Scan for the cell matching the given text and deliver its [X, Y] coordinate at center. 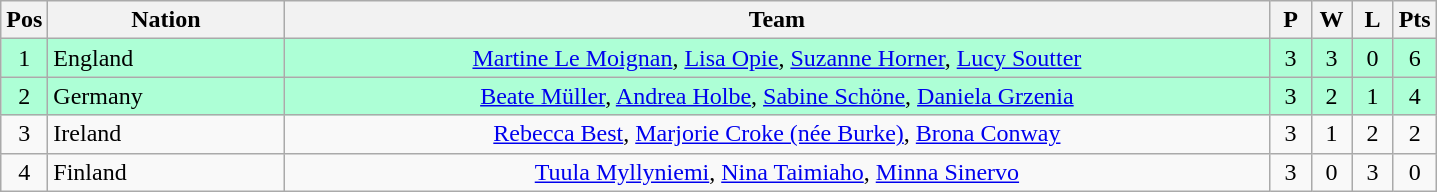
Team [777, 20]
Nation [166, 20]
Rebecca Best, Marjorie Croke (née Burke), Brona Conway [777, 134]
W [1332, 20]
Pos [24, 20]
England [166, 58]
Germany [166, 96]
Finland [166, 172]
L [1372, 20]
Martine Le Moignan, Lisa Opie, Suzanne Horner, Lucy Soutter [777, 58]
P [1290, 20]
6 [1414, 58]
Pts [1414, 20]
Ireland [166, 134]
Tuula Myllyniemi, Nina Taimiaho, Minna Sinervo [777, 172]
Beate Müller, Andrea Holbe, Sabine Schöne, Daniela Grzenia [777, 96]
